Return the (x, y) coordinate for the center point of the cell that contains the specified text.  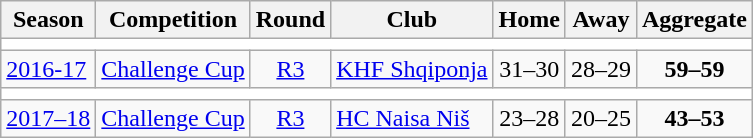
Season (48, 20)
43–53 (694, 118)
2016-17 (48, 69)
20–25 (600, 118)
28–29 (600, 69)
Aggregate (694, 20)
59–59 (694, 69)
2017–18 (48, 118)
Home (529, 20)
Competition (173, 20)
HC Naisa Niš (412, 118)
31–30 (529, 69)
23–28 (529, 118)
Round (290, 20)
Away (600, 20)
Club (412, 20)
KHF Shqiponja (412, 69)
